Identify which cell holds the provided text, then report its [x, y] central coordinate. 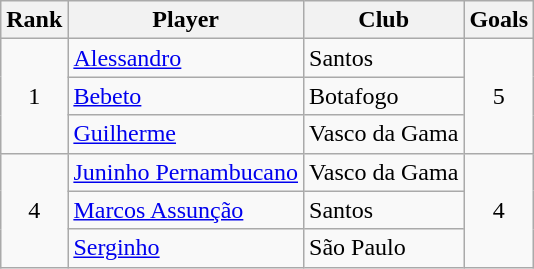
Club [384, 20]
Serginho [186, 248]
Bebeto [186, 96]
Rank [34, 20]
Alessandro [186, 58]
Botafogo [384, 96]
Juninho Pernambucano [186, 172]
Player [186, 20]
Goals [499, 20]
5 [499, 96]
Guilherme [186, 134]
1 [34, 96]
São Paulo [384, 248]
Marcos Assunção [186, 210]
